From the cell containing the given text, extract its center point as (X, Y) coordinate. 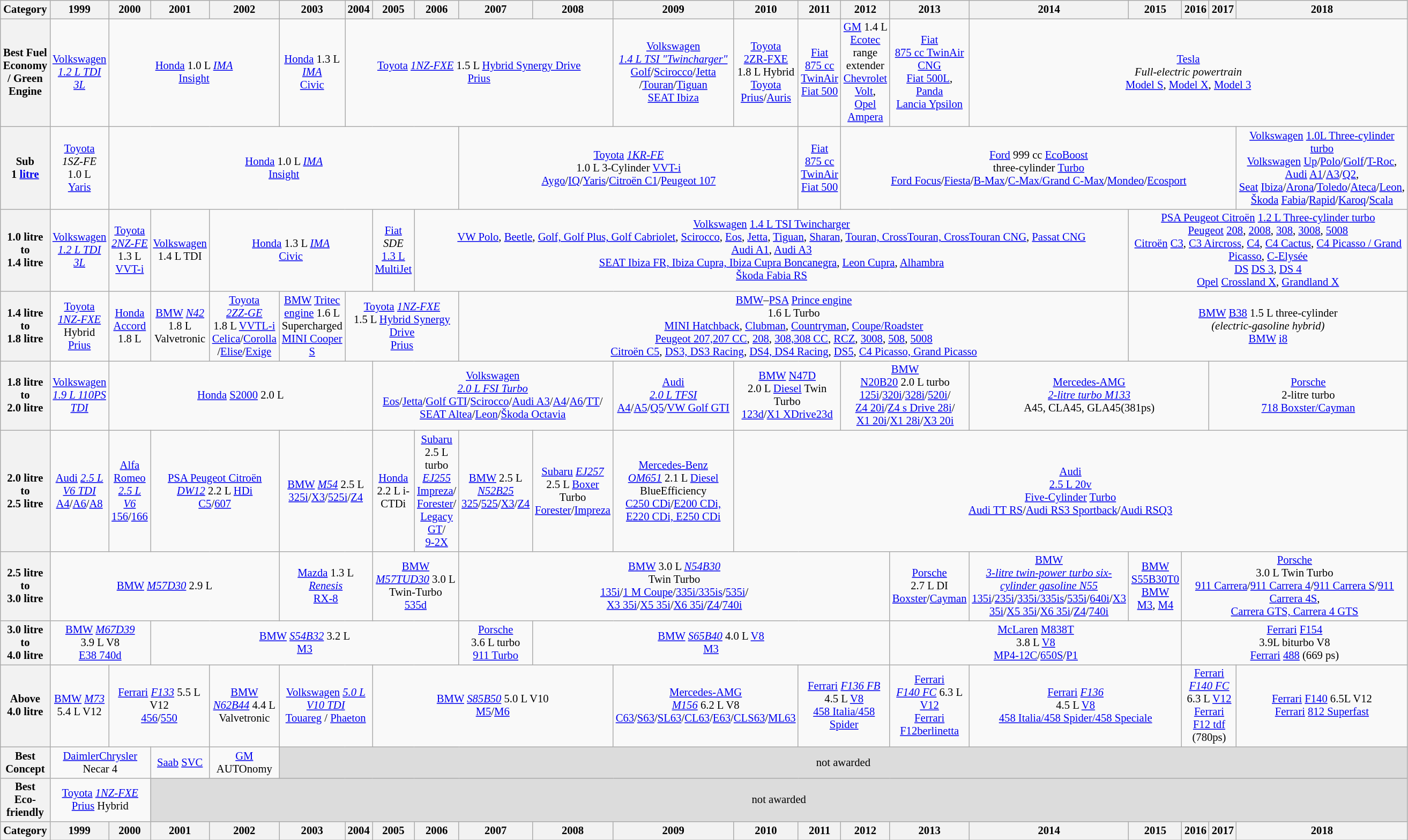
Mercedes-AMG2-litre turbo M133A45, CLA45, GLA45(381ps) (1089, 395)
Porsche2-litre turbo718 Boxster/Cayman (1308, 395)
BMW S65B40 4.0 L V8M3 (711, 642)
Subaru 2.5 L turbo EJ255Impreza/Forester/Legacy GT/9-2X (436, 491)
GM 1.4 L Ecotec range extenderChevrolet Volt, Opel Ampera (865, 72)
Volkswagen1.4 L TSI "Twincharger"Golf/Scirocco/Jetta/Touran/TiguanSEAT Ibiza (673, 72)
BestConcept (25, 762)
BMW M57D30 2.9 L (165, 586)
Sub1 litre (25, 168)
BMW S54B32 3.2 LM3 (305, 642)
Mercedes-BenzOM651 2.1 L Diesel BlueEfficiencyC250 CDi/E200 CDi, E220 CDi, E250 CDi (673, 491)
BMW Tritec engine 1.6 L SuperchargedMINI Cooper S (312, 326)
BMW N42 1.8 L Valvetronic (180, 326)
Porsche3.0 L Twin Turbo911 Carrera/911 Carrera 4/911 Carrera S/911 Carrera 4S, Carrera GTS, Carrera 4 GTS (1295, 586)
TeslaFull-electric powertrain Model S, Model X, Model 3 (1188, 72)
Toyota 1NZ-FXE1.5 L Hybrid Synergy DrivePrius (402, 326)
Volkswagen 1.9 L 110PS TDI (79, 395)
Ferrari F136 4.5 L V8458 Italia/458 Spider/458 Speciale (1075, 706)
Audi2.0 L TFSIA4/A5/Q5/VW Golf GTI (673, 395)
1.4 litreto1.8 litre (25, 326)
BMW S85B50 5.0 L V10M5/M6 (493, 706)
Volkswagen1.2 L TDI 3L (79, 72)
Ferrari F1543.9L biturbo V8Ferrari 488 (669 ps) (1295, 642)
BMW M57TUD30 3.0 L Twin-Turbo535d (416, 586)
BMW M67D39 3.9 L V8 E38 740d (100, 642)
Fiat SDE 1.3 L MultiJet (393, 250)
Toyota 1SZ-FE 1.0 LYaris (79, 168)
BMW N47D 2.0 L Diesel Twin Turbo123d/X1 XDrive23d (787, 395)
BMW M54 2.5 L325i/X3/525i/Z4 (326, 491)
McLaren M838T3.8 L V8MP4-12C/650S/P1 (1035, 642)
Saab SVC (180, 762)
3.0 litreto4.0 litre (25, 642)
Mercedes-AMGM156 6.2 L V8C63/S63/SL63/CL63/E63/CLS63/ML63 (706, 706)
Volkswagen1.4 L TDI (180, 250)
Audi2.5 L 20vFive-Cylinder TurboAudi TT RS/Audi RS3 Sportback/Audi RSQ3 (1070, 491)
GM AUTOnomy (244, 762)
1.8 litreto2.0 litre (25, 395)
BMW 3-litre twin-power turbo six-cylinder gasoline N55135i/235i/335i/335is/535i/640i/X3 35i/X5 35i/X6 35i/Z4/740i (1048, 586)
Fiat875 cc TwinAir CNGFiat 500L, PandaLancia Ypsilon (929, 72)
Ferrari F140 FC 6.3 L V12Ferrari F12 tdf (780ps) (1209, 706)
BMW B38 1.5 L three-cylinder (electric-gasoline hybrid) BMW i8 (1268, 326)
BMW M73 5.4 L V12 (79, 706)
Audi 2.5 L V6 TDIA4/A6/A8 (79, 491)
Volkswagen 1.2 L TDI 3L (79, 250)
Ferrari F133 5.5 L V12456/550 (159, 706)
2.0 litreto2.5 litre (25, 491)
Toyota 2ZZ-GE1.8 L VVTL-iCelica/Corolla/Elise/Exige (244, 326)
Subaru EJ2572.5 L Boxer TurboForester/Impreza (572, 491)
Ford 999 cc EcoBoost three-cylinder Turbo Ford Focus/Fiesta/B-Max/C-Max/Grand C-Max/Mondeo/Ecosport (1039, 168)
BMW 3.0 L N54B30 Twin Turbo135i/1 M Coupe/335i/335is/535i/X3 35i/X5 35i/X6 35i/Z4/740i (674, 586)
Toyota2ZR-FXE1.8 L HybridToyota Prius/Auris (765, 72)
Volkswagen 5.0 L V10 TDITouareg / Phaeton (326, 706)
Toyota 1KR-FE1.0 L 3-Cylinder VVT-iAygo/IQ/Yaris/Citroën C1/Peugeot 107 (628, 168)
Toyota 1NZ-FXE Prius Hybrid (100, 800)
Above4.0 litre (25, 706)
BMW N20B20 2.0 L turbo 125i/320i/328i/520i/Z4 20i/Z4 s Drive 28i/X1 20i/X1 28i/X3 20i (905, 395)
Volkswagen2.0 L FSI TurboEos/Jetta/Golf GTI/Scirocco/Audi A3/A4/A6/TT/SEAT Altea/Leon/Škoda Octavia (493, 395)
Alfa Romeo 2.5 L V6156/166 (130, 491)
BMW N62B44 4.4 L Valvetronic (244, 706)
BMW S55B30T0BMW M3, M4 (1156, 586)
Best Eco-friendly (25, 800)
Porsche2.7 L DIBoxster/Cayman (929, 586)
Toyota 1NZ-FXE HybridPrius (79, 326)
Porsche3.6 L turbo911 Turbo (495, 642)
2.5 litreto3.0 litre (25, 586)
BMW 2.5 L N52B25325/525/X3/Z4 (495, 491)
PSA Peugeot CitroënDW12 2.2 L HDiC5/607 (215, 491)
DaimlerChrysler Necar 4 (100, 762)
Honda 2.2 L i-CTDi (393, 491)
Best FuelEconomy/ GreenEngine (25, 72)
Ferrari F140 FC 6.3 L V12Ferrari F12berlinetta (929, 706)
1.0 litreto1.4 litre (25, 250)
Toyota 2NZ-FE 1.3 L VVT-i (130, 250)
Mazda 1.3 L RenesisRX-8 (326, 586)
Honda S2000 2.0 L (240, 395)
Honda Accord 1.8 L (130, 326)
Ferrari F136 FB4.5 L V8458 Italia/458 Spider (844, 706)
Ferrari F140 6.5L V12 Ferrari 812 Superfast (1322, 706)
Toyota 1NZ-FXE 1.5 L Hybrid Synergy DrivePrius (479, 72)
Volkswagen 1.0L Three-cylinder turbo Volkswagen Up/Polo/Golf/T-Roc, Audi A1/A3/Q2, Seat Ibiza/Arona/Toledo/Ateca/Leon, Škoda Fabia/Rapid/Karoq/Scala (1322, 168)
